Output the [x, y] coordinate of the center of the cell containing the given text.  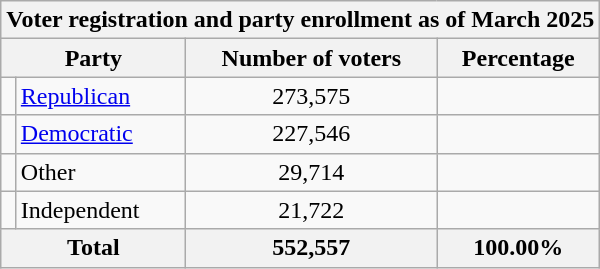
Voter registration and party enrollment as of March 2025 [300, 20]
Independent [100, 210]
29,714 [312, 172]
Republican [100, 96]
Other [100, 172]
Percentage [518, 58]
21,722 [312, 210]
100.00% [518, 248]
Total [94, 248]
Democratic [100, 134]
227,546 [312, 134]
273,575 [312, 96]
Number of voters [312, 58]
Party [94, 58]
552,557 [312, 248]
